Identify which cell holds the provided text, then report its [X, Y] central coordinate. 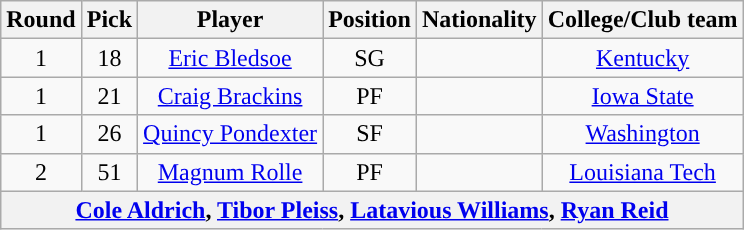
51 [109, 172]
College/Club team [642, 20]
Washington [642, 134]
Quincy Pondexter [230, 134]
Eric Bledsoe [230, 58]
Position [370, 20]
Kentucky [642, 58]
SG [370, 58]
26 [109, 134]
21 [109, 96]
Iowa State [642, 96]
Round [41, 20]
SF [370, 134]
Magnum Rolle [230, 172]
Louisiana Tech [642, 172]
Pick [109, 20]
Nationality [479, 20]
Cole Aldrich, Tibor Pleiss, Latavious Williams, Ryan Reid [372, 210]
Player [230, 20]
2 [41, 172]
18 [109, 58]
Craig Brackins [230, 96]
